Return the (X, Y) coordinate for the center point of the cell that contains the specified text.  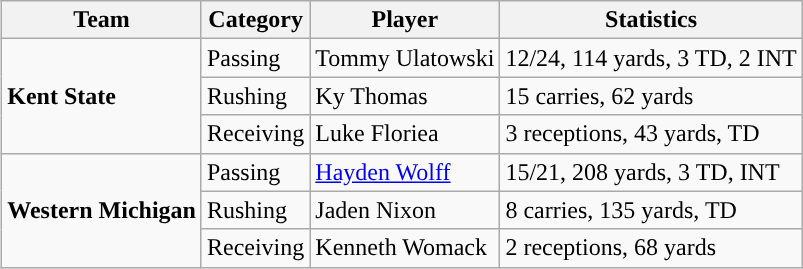
Kenneth Womack (405, 248)
Ky Thomas (405, 96)
2 receptions, 68 yards (651, 248)
Tommy Ulatowski (405, 58)
Jaden Nixon (405, 210)
12/24, 114 yards, 3 TD, 2 INT (651, 58)
Team (102, 20)
Luke Floriea (405, 134)
Statistics (651, 20)
Player (405, 20)
Kent State (102, 96)
3 receptions, 43 yards, TD (651, 134)
15/21, 208 yards, 3 TD, INT (651, 172)
8 carries, 135 yards, TD (651, 210)
15 carries, 62 yards (651, 96)
Western Michigan (102, 210)
Category (255, 20)
Hayden Wolff (405, 172)
